From the cell containing the given text, extract its center point as [x, y] coordinate. 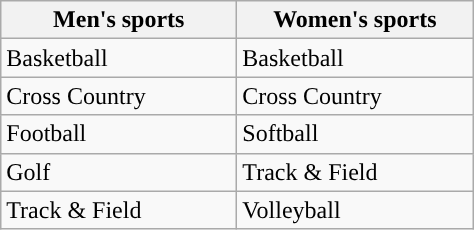
Softball [355, 134]
Volleyball [355, 210]
Football [119, 134]
Women's sports [355, 20]
Men's sports [119, 20]
Golf [119, 172]
